Locate the cell with the specified text and output its [X, Y] center coordinate. 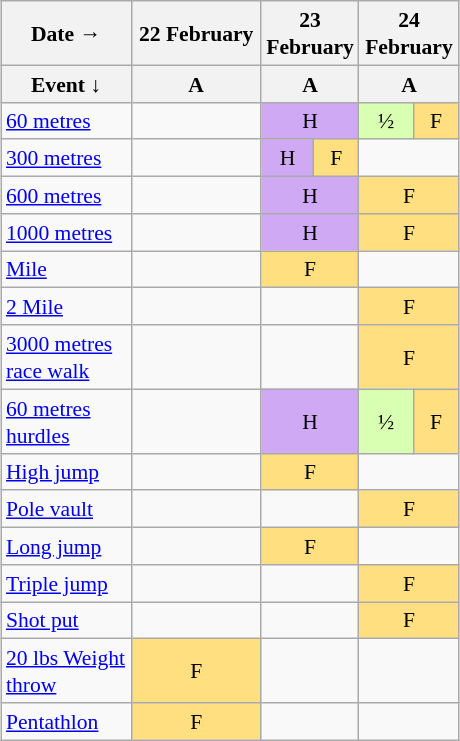
Event ↓ [66, 84]
Triple jump [66, 582]
600 metres [66, 194]
Date → [66, 33]
Long jump [66, 546]
Mile [66, 268]
3000 metres race walk [66, 357]
60 metres [66, 120]
300 metres [66, 158]
24 February [409, 33]
High jump [66, 472]
Pole vault [66, 508]
Shot put [66, 620]
2 Mile [66, 306]
22 February [196, 33]
20 lbs Weight throw [66, 671]
1000 metres [66, 232]
Pentathlon [66, 722]
60 metres hurdles [66, 421]
23 February [310, 33]
